Locate the cell with the specified text and output its [x, y] center coordinate. 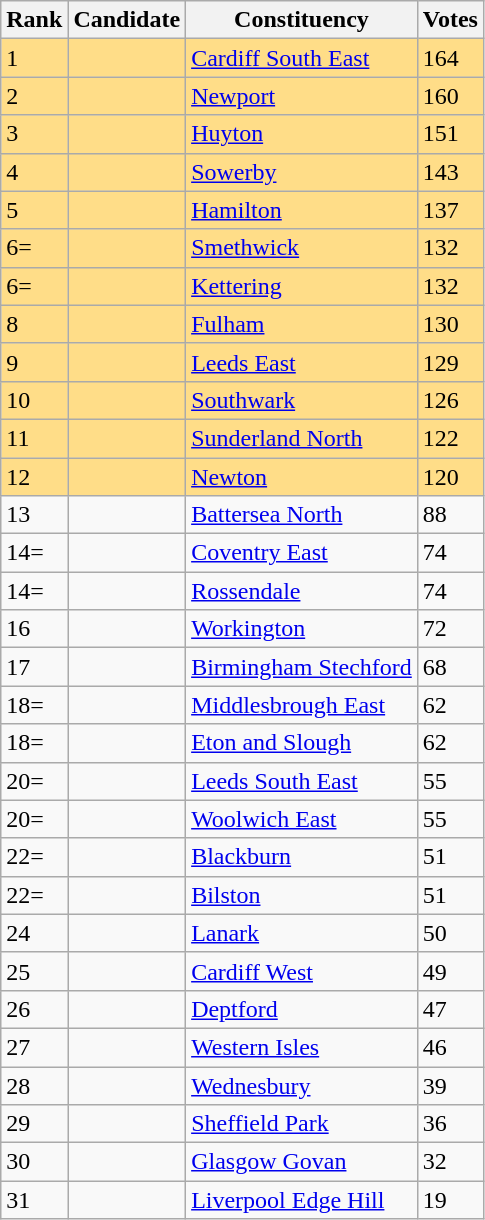
Leeds South East [302, 781]
Leeds East [302, 362]
47 [450, 1009]
28 [34, 1085]
Constituency [302, 20]
122 [450, 438]
Newport [302, 96]
31 [34, 1200]
68 [450, 667]
Cardiff West [302, 971]
Glasgow Govan [302, 1162]
25 [34, 971]
10 [34, 400]
Woolwich East [302, 819]
24 [34, 933]
Southwark [302, 400]
8 [34, 324]
88 [450, 515]
29 [34, 1124]
120 [450, 477]
Liverpool Edge Hill [302, 1200]
Western Isles [302, 1047]
27 [34, 1047]
5 [34, 210]
3 [34, 134]
2 [34, 96]
Wednesbury [302, 1085]
160 [450, 96]
Newton [302, 477]
Birmingham Stechford [302, 667]
26 [34, 1009]
Smethwick [302, 248]
164 [450, 58]
137 [450, 210]
Bilston [302, 895]
Fulham [302, 324]
Rank [34, 20]
Hamilton [302, 210]
12 [34, 477]
143 [450, 172]
Candidate [127, 20]
32 [450, 1162]
16 [34, 629]
Eton and Slough [302, 743]
Cardiff South East [302, 58]
Coventry East [302, 553]
Kettering [302, 286]
Deptford [302, 1009]
39 [450, 1085]
30 [34, 1162]
9 [34, 362]
Workington [302, 629]
Rossendale [302, 591]
Huyton [302, 134]
4 [34, 172]
Blackburn [302, 857]
126 [450, 400]
17 [34, 667]
Middlesbrough East [302, 705]
Lanark [302, 933]
72 [450, 629]
Sheffield Park [302, 1124]
36 [450, 1124]
13 [34, 515]
Sunderland North [302, 438]
11 [34, 438]
Sowerby [302, 172]
Votes [450, 20]
151 [450, 134]
129 [450, 362]
130 [450, 324]
19 [450, 1200]
49 [450, 971]
50 [450, 933]
1 [34, 58]
46 [450, 1047]
Battersea North [302, 515]
